Return the (x, y) coordinate for the center point of the cell that contains the specified text.  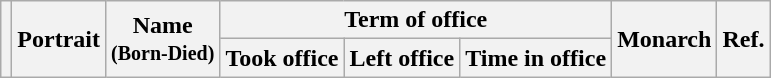
Time in office (536, 58)
Monarch (664, 39)
Portrait (59, 39)
Took office (282, 58)
Left office (402, 58)
Term of office (416, 20)
Ref. (744, 39)
Name(Born-Died) (162, 39)
